Scan for the cell matching the given text and deliver its (X, Y) coordinate at center. 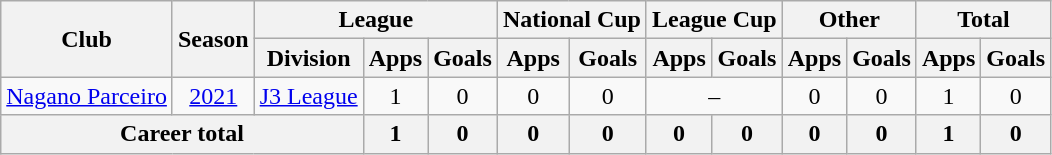
Career total (182, 134)
League (376, 20)
Nagano Parceiro (87, 96)
Total (983, 20)
2021 (213, 96)
Club (87, 39)
– (714, 96)
National Cup (572, 20)
League Cup (714, 20)
Season (213, 39)
Division (308, 58)
Other (849, 20)
J3 League (308, 96)
